Return [x, y] of the center of cell containing provided text 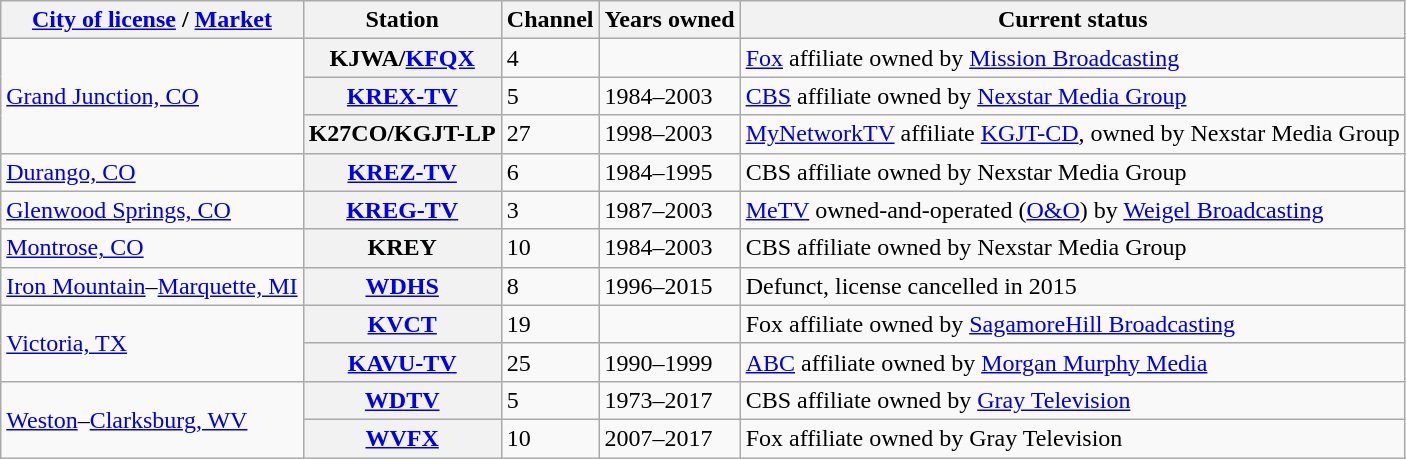
25 [550, 362]
27 [550, 134]
8 [550, 286]
1973–2017 [670, 400]
1996–2015 [670, 286]
Current status [1072, 20]
KREG-TV [402, 210]
MyNetworkTV affiliate KGJT-CD, owned by Nexstar Media Group [1072, 134]
KJWA/KFQX [402, 58]
MeTV owned-and-operated (O&O) by Weigel Broadcasting [1072, 210]
WDHS [402, 286]
2007–2017 [670, 438]
K27CO/KGJT-LP [402, 134]
Fox affiliate owned by SagamoreHill Broadcasting [1072, 324]
4 [550, 58]
Station [402, 20]
Victoria, TX [152, 343]
Glenwood Springs, CO [152, 210]
Grand Junction, CO [152, 96]
Durango, CO [152, 172]
1987–2003 [670, 210]
Weston–Clarksburg, WV [152, 419]
Montrose, CO [152, 248]
KREZ-TV [402, 172]
Channel [550, 20]
ABC affiliate owned by Morgan Murphy Media [1072, 362]
City of license / Market [152, 20]
Fox affiliate owned by Mission Broadcasting [1072, 58]
6 [550, 172]
KREY [402, 248]
WVFX [402, 438]
CBS affiliate owned by Gray Television [1072, 400]
KAVU-TV [402, 362]
1990–1999 [670, 362]
Defunct, license cancelled in 2015 [1072, 286]
Iron Mountain–Marquette, MI [152, 286]
3 [550, 210]
Fox affiliate owned by Gray Television [1072, 438]
WDTV [402, 400]
Years owned [670, 20]
19 [550, 324]
KREX-TV [402, 96]
KVCT [402, 324]
1984–1995 [670, 172]
1998–2003 [670, 134]
